Search for the cell housing the specified text and yield its (X, Y) center coordinate. 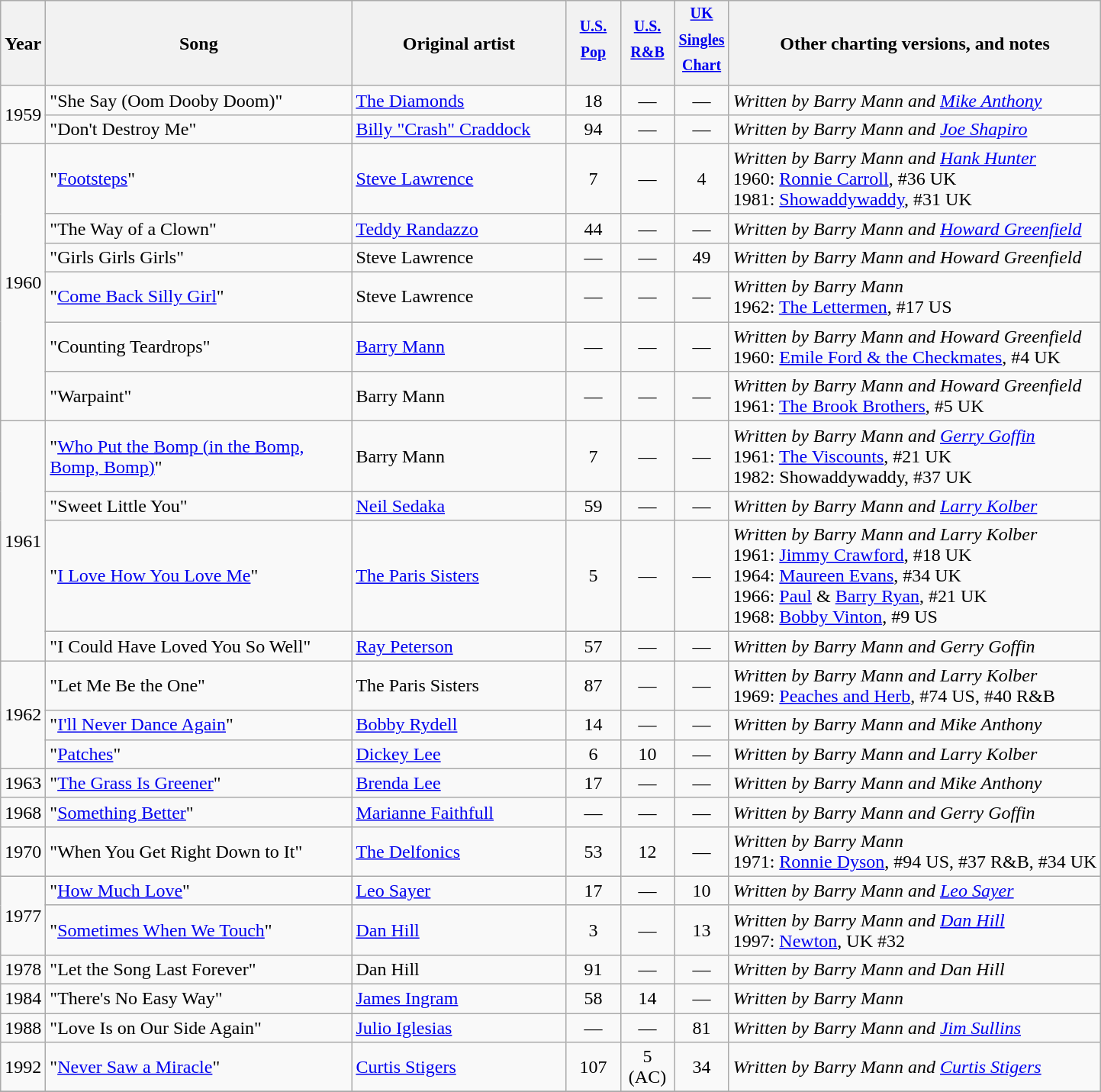
Julio Iglesias (459, 1028)
34 (702, 1067)
Written by Barry Mann and Larry Kolber1961: Jimmy Crawford, #18 UK1964: Maureen Evans, #34 UK1966: Paul & Barry Ryan, #21 UK1968: Bobby Vinton, #9 US (915, 576)
"Never Saw a Miracle" (198, 1067)
107 (594, 1067)
"Sometimes When We Touch" (198, 929)
1988 (23, 1028)
"Don't Destroy Me" (198, 129)
1992 (23, 1067)
1978 (23, 970)
"I Could Have Loved You So Well" (198, 646)
"Footsteps" (198, 179)
3 (594, 929)
Leo Sayer (459, 891)
Ray Peterson (459, 646)
1959 (23, 114)
6 (594, 754)
Dickey Lee (459, 754)
13 (702, 929)
91 (594, 970)
The Diamonds (459, 100)
1970 (23, 852)
Bobby Rydell (459, 725)
"Patches" (198, 754)
1963 (23, 783)
"Sweet Little You" (198, 506)
Marianne Faithfull (459, 812)
"I Love How You Love Me" (198, 576)
"Something Better" (198, 812)
Billy "Crash" Craddock (459, 129)
Written by Barry Mann and Jim Sullins (915, 1028)
87 (594, 685)
"Come Back Silly Girl" (198, 298)
Written by Barry Mann1971: Ronnie Dyson, #94 US, #37 R&B, #34 UK (915, 852)
"Let the Song Last Forever" (198, 970)
1968 (23, 812)
Written by Barry Mann and Joe Shapiro (915, 129)
1961 (23, 541)
Other charting versions, and notes (915, 43)
Written by Barry Mann and Dan Hill (915, 970)
"Girls Girls Girls" (198, 258)
"When You Get Right Down to It" (198, 852)
Original artist (459, 43)
59 (594, 506)
Written by Barry Mann1962: The Lettermen, #17 US (915, 298)
"Counting Teardrops" (198, 346)
"The Way of a Clown" (198, 228)
18 (594, 100)
"Let Me Be the One" (198, 685)
12 (647, 852)
Written by Barry Mann and Curtis Stigers (915, 1067)
Teddy Randazzo (459, 228)
Written by Barry Mann and Howard Greenfield1960: Emile Ford & the Checkmates, #4 UK (915, 346)
Written by Barry Mann and Gerry Goffin1961: The Viscounts, #21 UK1982: Showaddywaddy, #37 UK (915, 456)
1962 (23, 714)
Song (198, 43)
James Ingram (459, 999)
1977 (23, 916)
U.S. Pop (594, 43)
57 (594, 646)
"She Say (Oom Dooby Doom)" (198, 100)
81 (702, 1028)
5 (594, 576)
Written by Barry Mann (915, 999)
"Love Is on Our Side Again" (198, 1028)
Neil Sedaka (459, 506)
"How Much Love" (198, 891)
Year (23, 43)
49 (702, 258)
4 (702, 179)
94 (594, 129)
"I'll Never Dance Again" (198, 725)
U.S. R&B (647, 43)
Brenda Lee (459, 783)
"Warpaint" (198, 397)
Curtis Stigers (459, 1067)
Written by Barry Mann and Hank Hunter1960: Ronnie Carroll, #36 UK1981: Showaddywaddy, #31 UK (915, 179)
Written by Barry Mann and Larry Kolber1969: Peaches and Herb, #74 US, #40 R&B (915, 685)
"The Grass Is Greener" (198, 783)
The Delfonics (459, 852)
Written by Barry Mann and Leo Sayer (915, 891)
44 (594, 228)
UK Singles Chart (702, 43)
1960 (23, 282)
Written by Barry Mann and Dan Hill1997: Newton, UK #32 (915, 929)
58 (594, 999)
Written by Barry Mann and Howard Greenfield1961: The Brook Brothers, #5 UK (915, 397)
"Who Put the Bomp (in the Bomp, Bomp, Bomp)" (198, 456)
5 (AC) (647, 1067)
1984 (23, 999)
53 (594, 852)
"There's No Easy Way" (198, 999)
